Detect which cell encompasses the target text, then output its [X, Y] center coordinate. 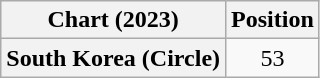
53 [273, 58]
Chart (2023) [114, 20]
Position [273, 20]
South Korea (Circle) [114, 58]
